Locate the cell with the specified text and output its [x, y] center coordinate. 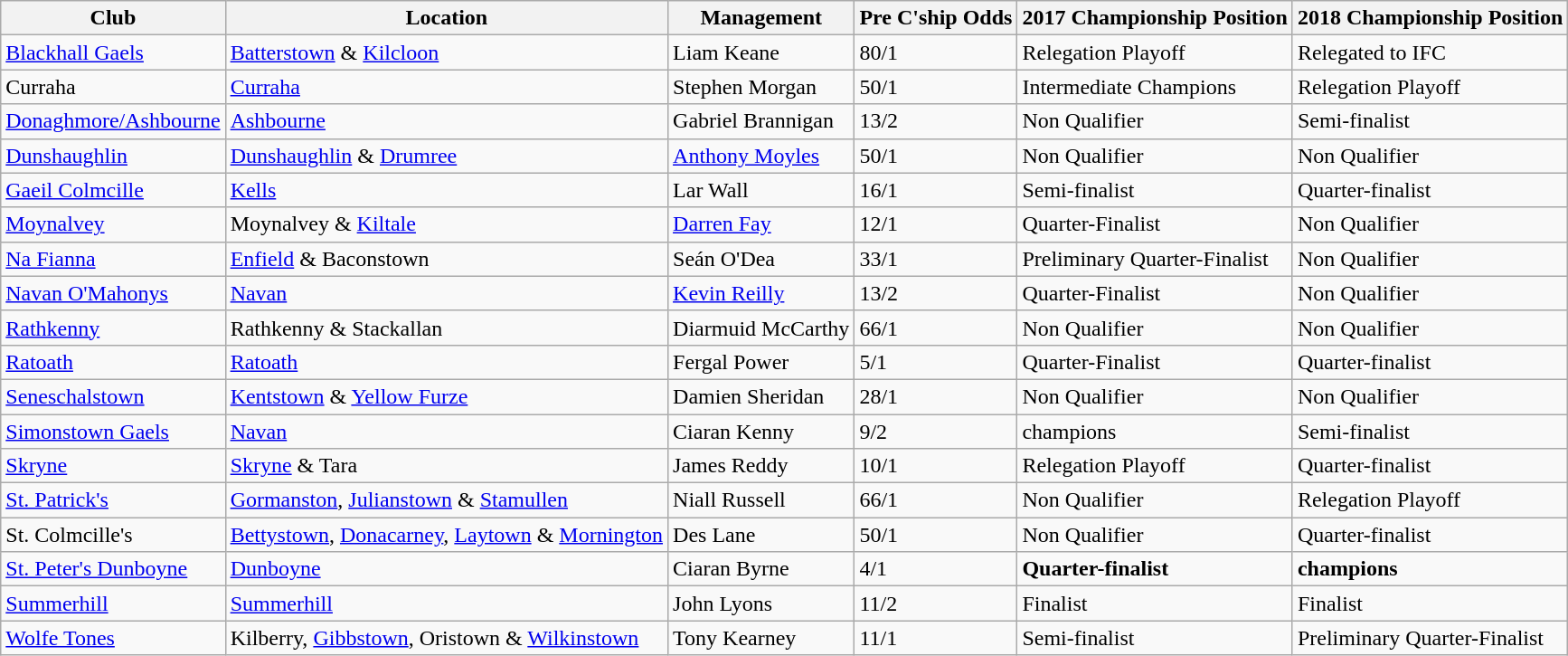
Gormanston, Julianstown & Stamullen [447, 500]
Des Lane [761, 535]
2017 Championship Position [1155, 18]
Rathkenny & Stackallan [447, 328]
Niall Russell [761, 500]
Moynalvey [113, 224]
Fergal Power [761, 362]
Skryne [113, 466]
Bettystown, Donacarney, Laytown & Mornington [447, 535]
Skryne & Tara [447, 466]
John Lyons [761, 604]
Lar Wall [761, 190]
Ashbourne [447, 121]
9/2 [936, 432]
Ciaran Byrne [761, 569]
Seneschalstown [113, 396]
Na Fianna [113, 259]
Gabriel Brannigan [761, 121]
Relegated to IFC [1430, 52]
Location [447, 18]
St. Patrick's [113, 500]
Club [113, 18]
4/1 [936, 569]
11/1 [936, 638]
5/1 [936, 362]
Seán O'Dea [761, 259]
Dunshaughlin & Drumree [447, 156]
Liam Keane [761, 52]
James Reddy [761, 466]
Kevin Reilly [761, 293]
Gaeil Colmcille [113, 190]
33/1 [936, 259]
16/1 [936, 190]
Wolfe Tones [113, 638]
Damien Sheridan [761, 396]
Intermediate Champions [1155, 87]
Rathkenny [113, 328]
Kentstown & Yellow Furze [447, 396]
28/1 [936, 396]
Donaghmore/Ashbourne [113, 121]
Anthony Moyles [761, 156]
Tony Kearney [761, 638]
Diarmuid McCarthy [761, 328]
Dunboyne [447, 569]
Darren Fay [761, 224]
Navan O'Mahonys [113, 293]
Management [761, 18]
Kells [447, 190]
Enfield & Baconstown [447, 259]
10/1 [936, 466]
Ciaran Kenny [761, 432]
12/1 [936, 224]
Blackhall Gaels [113, 52]
Kilberry, Gibbstown, Oristown & Wilkinstown [447, 638]
80/1 [936, 52]
St. Colmcille's [113, 535]
Stephen Morgan [761, 87]
Dunshaughlin [113, 156]
2018 Championship Position [1430, 18]
11/2 [936, 604]
Simonstown Gaels [113, 432]
Moynalvey & Kiltale [447, 224]
St. Peter's Dunboyne [113, 569]
Pre C'ship Odds [936, 18]
Batterstown & Kilcloon [447, 52]
